Return the [x, y] coordinate for the center point of the cell that contains the specified text.  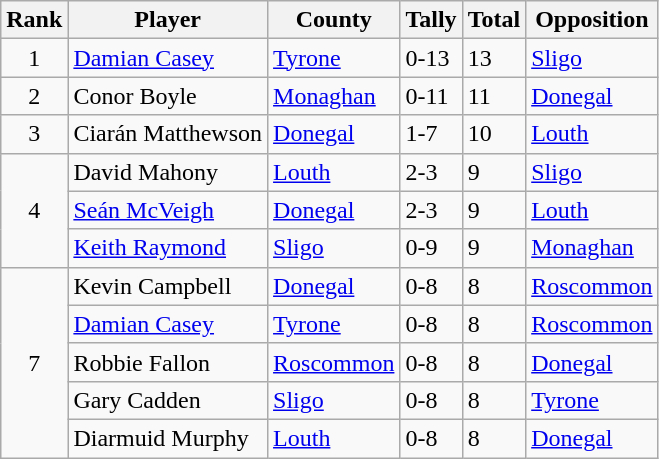
0-9 [431, 248]
Total [494, 20]
Diarmuid Murphy [168, 438]
1 [34, 58]
0-13 [431, 58]
County [334, 20]
Opposition [592, 20]
Tally [431, 20]
Kevin Campbell [168, 286]
4 [34, 210]
7 [34, 362]
Player [168, 20]
3 [34, 134]
11 [494, 96]
13 [494, 58]
Conor Boyle [168, 96]
Rank [34, 20]
Ciarán Matthewson [168, 134]
10 [494, 134]
Keith Raymond [168, 248]
Gary Cadden [168, 400]
0-11 [431, 96]
David Mahony [168, 172]
Robbie Fallon [168, 362]
1-7 [431, 134]
2 [34, 96]
Seán McVeigh [168, 210]
